Return the [x, y] coordinate for the center point of the cell that contains the specified text.  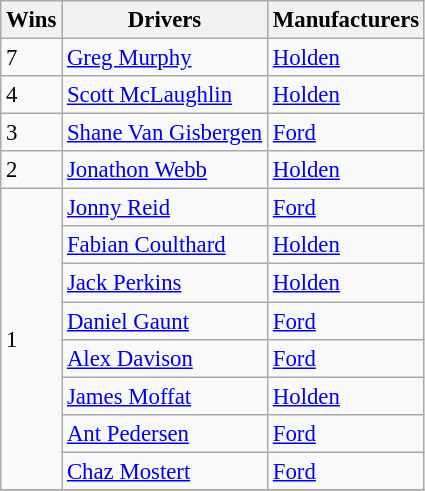
Shane Van Gisbergen [165, 133]
Drivers [165, 20]
Jack Perkins [165, 283]
Fabian Coulthard [165, 245]
Daniel Gaunt [165, 321]
7 [32, 58]
4 [32, 95]
Jonny Reid [165, 208]
3 [32, 133]
1 [32, 340]
Alex Davison [165, 358]
2 [32, 170]
Chaz Mostert [165, 471]
Jonathon Webb [165, 170]
Manufacturers [346, 20]
Wins [32, 20]
James Moffat [165, 396]
Scott McLaughlin [165, 95]
Greg Murphy [165, 58]
Ant Pedersen [165, 433]
